Pinpoint the cell where the given text exists, returning its [x, y] midpoint coordinate. 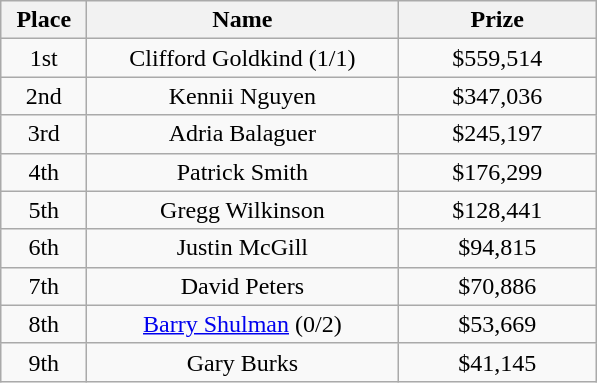
Justin McGill [242, 248]
Prize [498, 20]
1st [44, 58]
Gary Burks [242, 362]
2nd [44, 96]
4th [44, 172]
$70,886 [498, 286]
$94,815 [498, 248]
$53,669 [498, 324]
Patrick Smith [242, 172]
8th [44, 324]
$41,145 [498, 362]
Place [44, 20]
9th [44, 362]
5th [44, 210]
Clifford Goldkind (1/1) [242, 58]
$559,514 [498, 58]
Name [242, 20]
Kennii Nguyen [242, 96]
3rd [44, 134]
Gregg Wilkinson [242, 210]
$128,441 [498, 210]
6th [44, 248]
$347,036 [498, 96]
$245,197 [498, 134]
Barry Shulman (0/2) [242, 324]
$176,299 [498, 172]
Adria Balaguer [242, 134]
7th [44, 286]
David Peters [242, 286]
